Find where the given text appears and provide that cell's center as (x, y) coordinate. 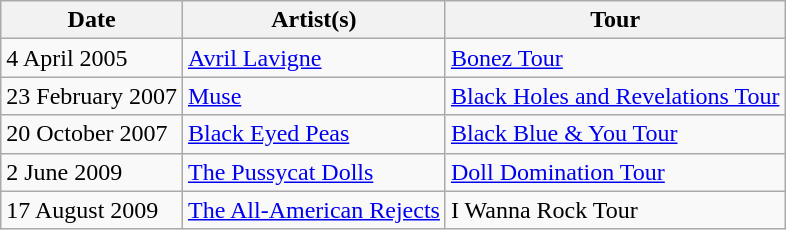
Muse (314, 96)
2 June 2009 (92, 172)
Avril Lavigne (314, 58)
The All-American Rejects (314, 210)
I Wanna Rock Tour (615, 210)
23 February 2007 (92, 96)
4 April 2005 (92, 58)
Date (92, 20)
Bonez Tour (615, 58)
17 August 2009 (92, 210)
Doll Domination Tour (615, 172)
Black Blue & You Tour (615, 134)
20 October 2007 (92, 134)
Artist(s) (314, 20)
The Pussycat Dolls (314, 172)
Black Holes and Revelations Tour (615, 96)
Black Eyed Peas (314, 134)
Tour (615, 20)
